Output the [x, y] coordinate of the center of the cell containing the given text.  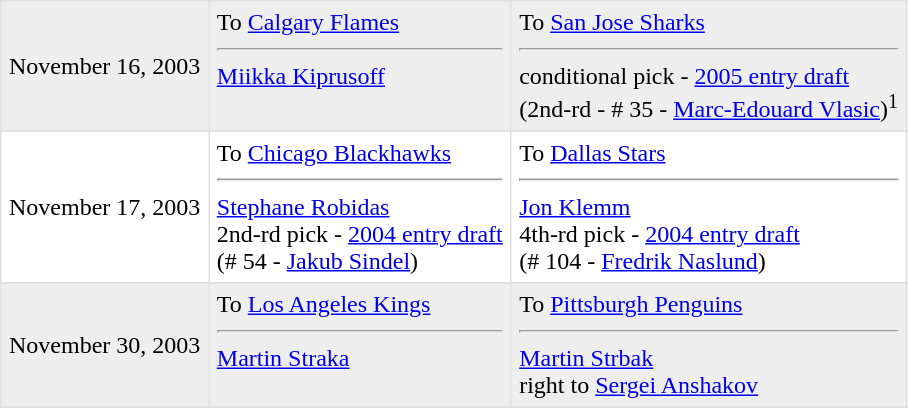
To Pittsburgh PenguinsMartin Strbakright to Sergei Anshakov [708, 345]
To Calgary FlamesMiikka Kiprusoff [360, 66]
November 16, 2003 [105, 66]
To Chicago BlackhawksStephane Robidas2nd-rd pick - 2004 entry draft(# 54 - Jakub Sindel) [360, 208]
To Dallas StarsJon Klemm4th-rd pick - 2004 entry draft(# 104 - Fredrik Naslund) [708, 208]
November 17, 2003 [105, 208]
To San Jose Sharksconditional pick - 2005 entry draft(2nd-rd - # 35 - Marc-Edouard Vlasic)1 [708, 66]
To Los Angeles KingsMartin Straka [360, 345]
November 30, 2003 [105, 345]
